Scan for the cell matching the given text and deliver its [x, y] coordinate at center. 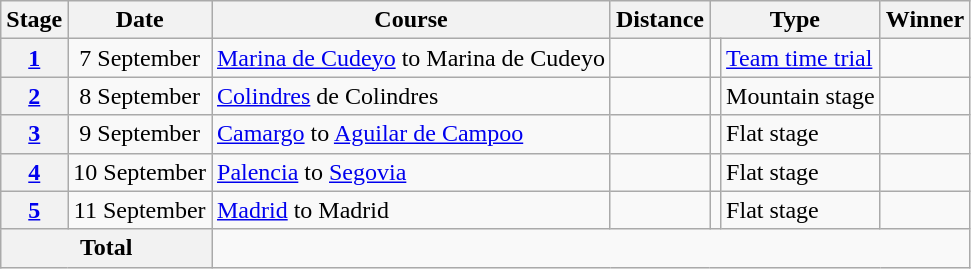
Course [412, 20]
Marina de Cudeyo to Marina de Cudeyo [412, 58]
Distance [660, 20]
Palencia to Segovia [412, 172]
Colindres de Colindres [412, 96]
Team time trial [801, 58]
3 [34, 134]
7 September [140, 58]
Camargo to Aguilar de Campoo [412, 134]
5 [34, 210]
Type [796, 20]
2 [34, 96]
8 September [140, 96]
Madrid to Madrid [412, 210]
1 [34, 58]
11 September [140, 210]
Total [106, 248]
Mountain stage [801, 96]
10 September [140, 172]
9 September [140, 134]
Winner [924, 20]
4 [34, 172]
Stage [34, 20]
Date [140, 20]
